Capture the cell that displays the provided text and extract its [X, Y] central coordinate. 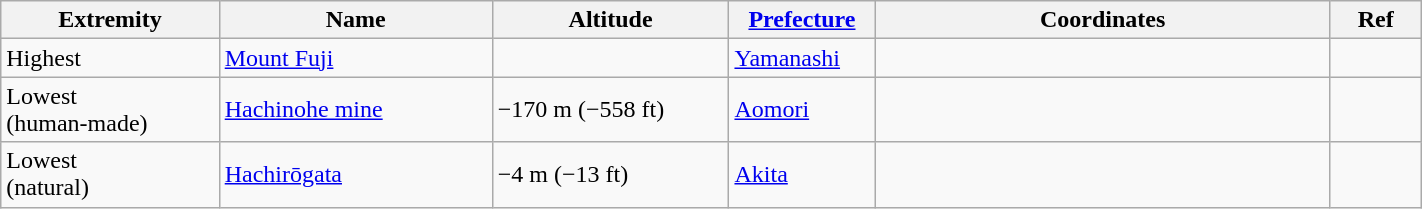
Hachirōgata [356, 174]
Akita [802, 174]
Extremity [110, 20]
Name [356, 20]
−170 m (−558 ft) [610, 110]
Ref [1376, 20]
Coordinates [1102, 20]
Mount Fuji [356, 58]
Lowest(human-made) [110, 110]
Prefecture [802, 20]
Highest [110, 58]
Aomori [802, 110]
Lowest(natural) [110, 174]
−4 m (−13 ft) [610, 174]
Hachinohe mine [356, 110]
Yamanashi [802, 58]
Altitude [610, 20]
